Return the [x, y] coordinate for the center point of the cell that contains the specified text.  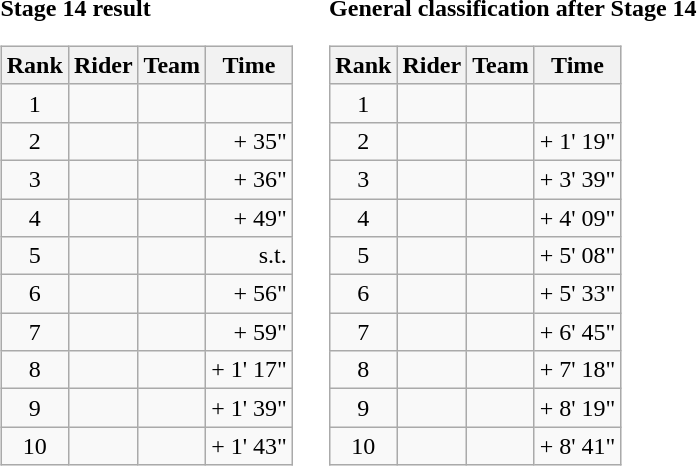
+ 1' 39" [250, 408]
+ 1' 17" [250, 370]
+ 59" [250, 332]
+ 36" [250, 179]
+ 49" [250, 217]
+ 56" [250, 294]
+ 1' 43" [250, 446]
+ 4' 09" [578, 217]
+ 7' 18" [578, 370]
+ 5' 33" [578, 294]
s.t. [250, 256]
+ 6' 45" [578, 332]
+ 8' 41" [578, 446]
+ 3' 39" [578, 179]
+ 5' 08" [578, 256]
+ 35" [250, 141]
+ 1' 19" [578, 141]
+ 8' 19" [578, 408]
